Provide the [X, Y] coordinate of the cell's center where the given text is located.  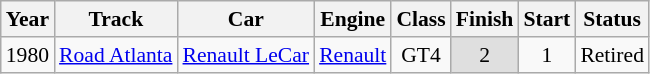
1980 [28, 55]
Finish [485, 19]
Year [28, 19]
Class [420, 19]
Renault [352, 55]
Start [546, 19]
Engine [352, 19]
Road Atlanta [116, 55]
Car [246, 19]
Renault LeCar [246, 55]
2 [485, 55]
GT4 [420, 55]
1 [546, 55]
Status [612, 19]
Track [116, 19]
Retired [612, 55]
